For the text-containing cell, return its midpoint in (X, Y) coordinate format. 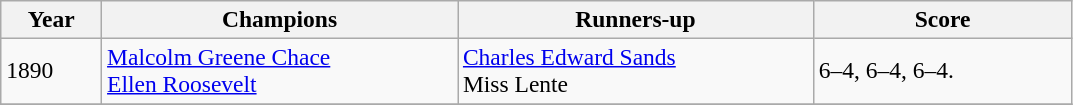
Year (52, 19)
Champions (280, 19)
Malcolm Greene Chace Ellen Roosevelt (280, 70)
Charles Edward Sands Miss Lente (636, 70)
6–4, 6–4, 6–4. (942, 70)
Runners-up (636, 19)
1890 (52, 70)
Score (942, 19)
